From the cell containing the given text, extract its center point as (x, y) coordinate. 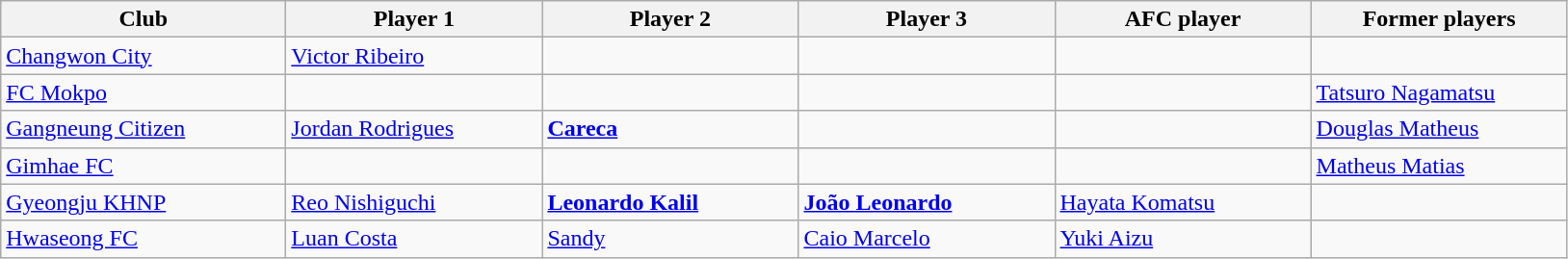
Jordan Rodrigues (414, 129)
Matheus Matias (1439, 166)
Player 3 (927, 19)
Douglas Matheus (1439, 129)
Club (144, 19)
Caio Marcelo (927, 239)
João Leonardo (927, 202)
FC Mokpo (144, 92)
Changwon City (144, 56)
Player 2 (670, 19)
Victor Ribeiro (414, 56)
AFC player (1183, 19)
Gimhae FC (144, 166)
Luan Costa (414, 239)
Careca (670, 129)
Yuki Aizu (1183, 239)
Hayata Komatsu (1183, 202)
Former players (1439, 19)
Reo Nishiguchi (414, 202)
Hwaseong FC (144, 239)
Leonardo Kalil (670, 202)
Gangneung Citizen (144, 129)
Tatsuro Nagamatsu (1439, 92)
Player 1 (414, 19)
Gyeongju KHNP (144, 202)
Sandy (670, 239)
